For the text-containing cell, return its midpoint in [X, Y] coordinate format. 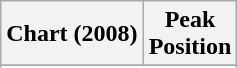
Chart (2008) [72, 34]
PeakPosition [190, 34]
